Scan for the cell matching the given text and deliver its (X, Y) coordinate at center. 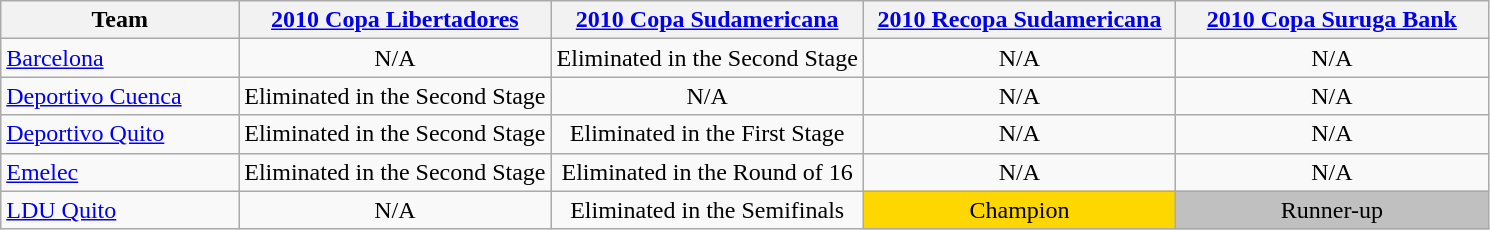
Deportivo Quito (120, 134)
Emelec (120, 172)
2010 Copa Libertadores (395, 20)
Eliminated in the First Stage (707, 134)
Champion (1019, 210)
Deportivo Cuenca (120, 96)
Team (120, 20)
Barcelona (120, 58)
Runner-up (1332, 210)
Eliminated in the Round of 16 (707, 172)
2010 Copa Sudamericana (707, 20)
Eliminated in the Semifinals (707, 210)
2010 Recopa Sudamericana (1019, 20)
2010 Copa Suruga Bank (1332, 20)
LDU Quito (120, 210)
